Provide the [X, Y] coordinate of the cell's center where the given text is located.  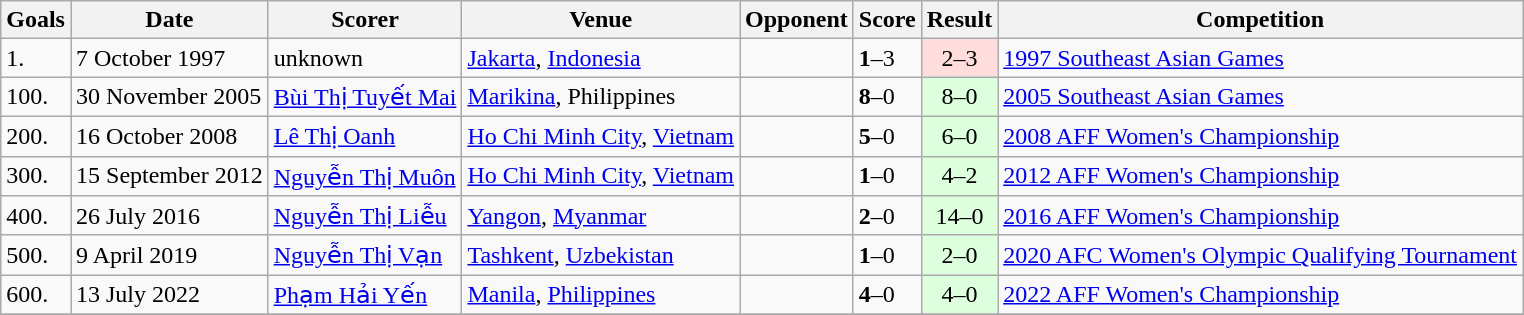
1–3 [887, 58]
Nguyễn Thị Liễu [365, 216]
Phạm Hải Yến [365, 295]
5–0 [887, 136]
4–2 [959, 176]
Jakarta, Indonesia [601, 58]
16 October 2008 [169, 136]
Manila, Philippines [601, 295]
2020 AFC Women's Olympic Qualifying Tournament [1260, 255]
Bùi Thị Tuyết Mai [365, 97]
Competition [1260, 20]
500. [36, 255]
13 July 2022 [169, 295]
300. [36, 176]
26 July 2016 [169, 216]
14–0 [959, 216]
Marikina, Philippines [601, 97]
400. [36, 216]
Nguyễn Thị Vạn [365, 255]
Venue [601, 20]
Tashkent, Uzbekistan [601, 255]
200. [36, 136]
unknown [365, 58]
Goals [36, 20]
2022 AFF Women's Championship [1260, 295]
2–3 [959, 58]
Lê Thị Oanh [365, 136]
100. [36, 97]
2005 Southeast Asian Games [1260, 97]
1. [36, 58]
Yangon, Myanmar [601, 216]
600. [36, 295]
2008 AFF Women's Championship [1260, 136]
9 April 2019 [169, 255]
Date [169, 20]
30 November 2005 [169, 97]
Result [959, 20]
2016 AFF Women's Championship [1260, 216]
1997 Southeast Asian Games [1260, 58]
Opponent [797, 20]
Score [887, 20]
Nguyễn Thị Muôn [365, 176]
15 September 2012 [169, 176]
6–0 [959, 136]
2012 AFF Women's Championship [1260, 176]
7 October 1997 [169, 58]
Scorer [365, 20]
